Return the (x, y) coordinate for the center point of the cell that contains the specified text.  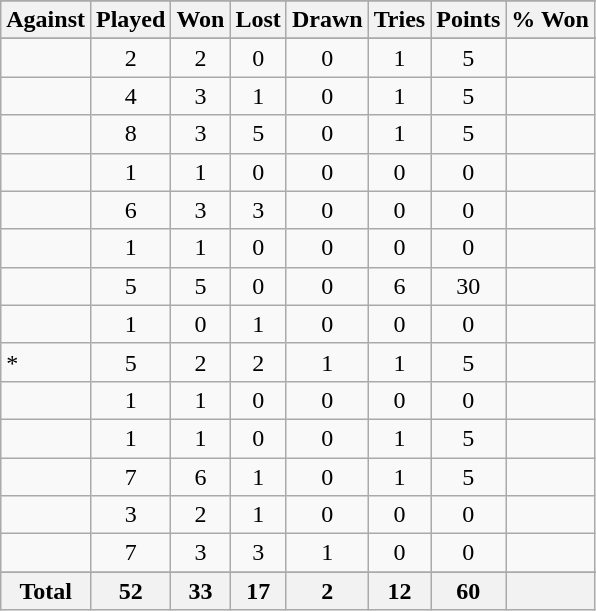
Tries (400, 20)
Played (130, 20)
4 (130, 96)
30 (468, 286)
Lost (258, 20)
33 (200, 591)
17 (258, 591)
Total (46, 591)
8 (130, 134)
% Won (550, 20)
52 (130, 591)
Won (200, 20)
Against (46, 20)
* (46, 362)
Points (468, 20)
Drawn (327, 20)
12 (400, 591)
60 (468, 591)
